Identify which cell holds the provided text, then report its (X, Y) central coordinate. 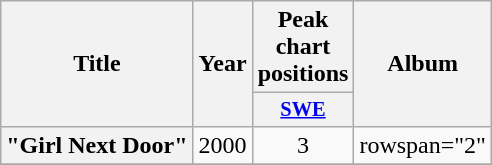
Peak chart positions (303, 47)
"Girl Next Door" (97, 145)
3 (303, 145)
2000 (222, 145)
rowspan="2" (423, 145)
Album (423, 64)
Title (97, 64)
Year (222, 64)
SWE (303, 110)
